From the cell containing the given text, extract its center point as [x, y] coordinate. 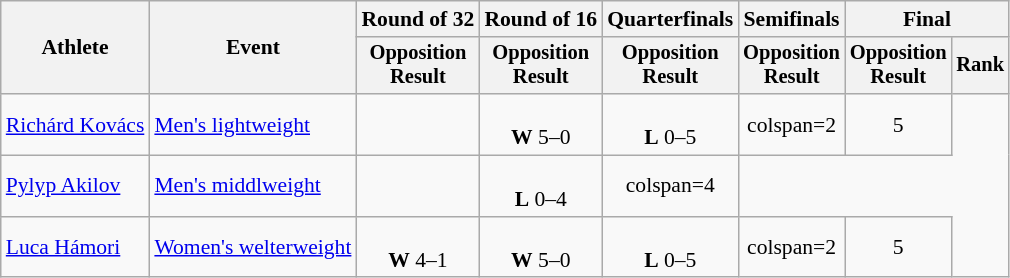
Luca Hámori [76, 248]
Event [252, 48]
Richárd Kovács [76, 124]
Rank [980, 66]
Final [927, 19]
Round of 32 [418, 19]
Women's welterweight [252, 248]
Men's middlweight [252, 186]
colspan=4 [670, 186]
L 0–4 [540, 186]
Semifinals [792, 19]
W 4–1 [418, 248]
Men's lightweight [252, 124]
Quarterfinals [670, 19]
Pylyp Akilov [76, 186]
Athlete [76, 48]
Round of 16 [540, 19]
